Extract the (X, Y) coordinate from the center of the cell holding the provided text.  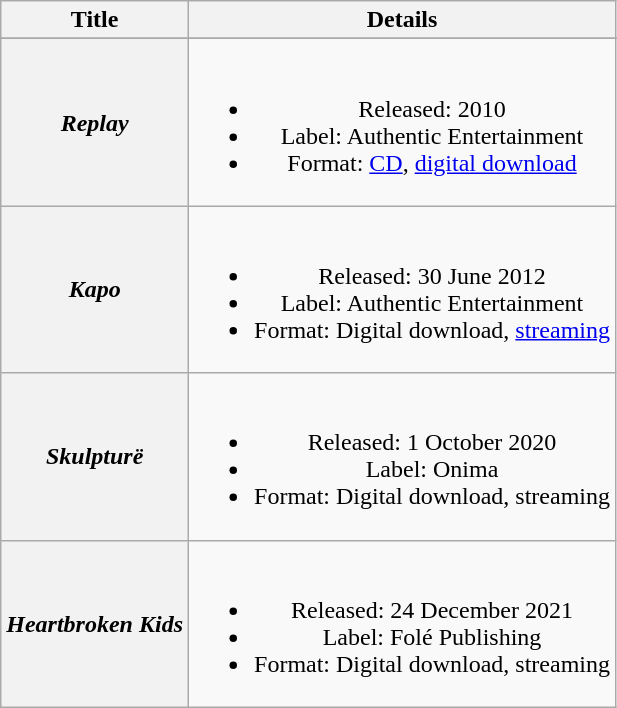
Released: 1 October 2020Label: OnimaFormat: Digital download, streaming (402, 456)
Skulpturë (95, 456)
Released: 24 December 2021Label: Folé PublishingFormat: Digital download, streaming (402, 624)
Released: 2010Label: Authentic EntertainmentFormat: CD, digital download (402, 122)
Details (402, 20)
Released: 30 June 2012Label: Authentic EntertainmentFormat: Digital download, streaming (402, 290)
Replay (95, 122)
Kapo (95, 290)
Title (95, 20)
Heartbroken Kids (95, 624)
